Scan for the cell matching the given text and deliver its [x, y] coordinate at center. 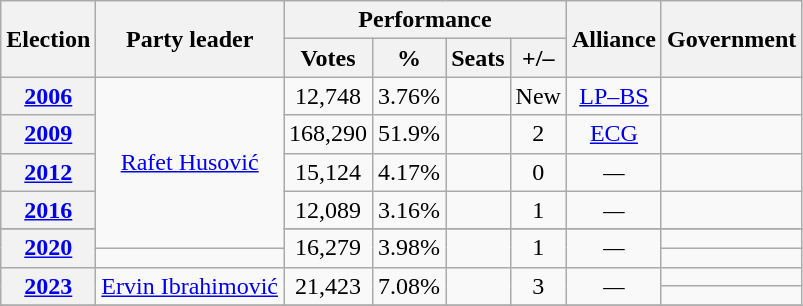
LP–BS [614, 96]
New [538, 96]
Seats [478, 58]
3.76% [410, 96]
168,290 [328, 134]
2009 [48, 134]
2012 [48, 172]
2016 [48, 210]
7.08% [410, 286]
Government [731, 39]
2 [538, 134]
Election [48, 39]
4.17% [410, 172]
51.9% [410, 134]
3 [538, 286]
2023 [48, 286]
12,748 [328, 96]
Ervin Ibrahimović [190, 286]
3.16% [410, 210]
Party leader [190, 39]
2020 [48, 248]
Alliance [614, 39]
ECG [614, 134]
21,423 [328, 286]
+/– [538, 58]
15,124 [328, 172]
Rafet Husović [190, 162]
2006 [48, 96]
12,089 [328, 210]
0 [538, 172]
Votes [328, 58]
% [410, 58]
Performance [426, 20]
3.98% [410, 248]
16,279 [328, 248]
